Search for the cell housing the specified text and yield its [X, Y] center coordinate. 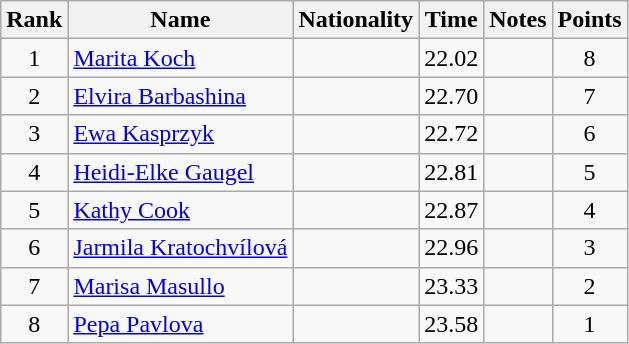
22.81 [452, 172]
Elvira Barbashina [180, 96]
Nationality [356, 20]
Rank [34, 20]
Marisa Masullo [180, 286]
Points [590, 20]
22.96 [452, 248]
22.02 [452, 58]
22.72 [452, 134]
Time [452, 20]
Jarmila Kratochvílová [180, 248]
Ewa Kasprzyk [180, 134]
Name [180, 20]
Marita Koch [180, 58]
Kathy Cook [180, 210]
Notes [518, 20]
22.87 [452, 210]
23.33 [452, 286]
23.58 [452, 324]
Pepa Pavlova [180, 324]
Heidi-Elke Gaugel [180, 172]
22.70 [452, 96]
